From the cell containing the given text, extract its center point as [x, y] coordinate. 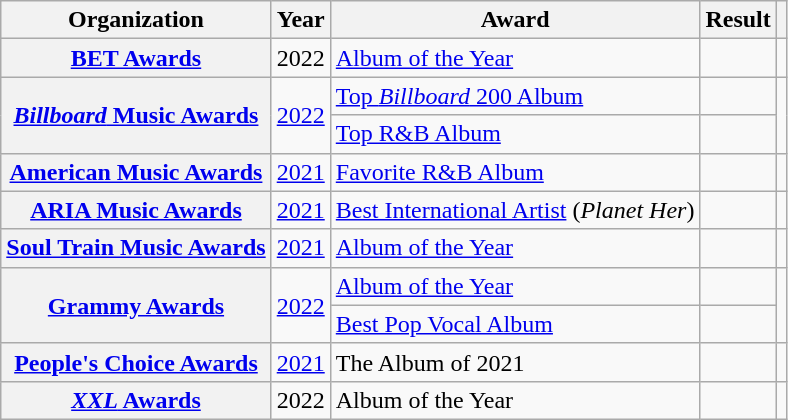
Best International Artist (Planet Her) [515, 210]
People's Choice Awards [136, 362]
Top Billboard 200 Album [515, 96]
Favorite R&B Album [515, 172]
XXL Awards [136, 400]
Result [738, 20]
Organization [136, 20]
Soul Train Music Awards [136, 248]
Grammy Awards [136, 305]
ARIA Music Awards [136, 210]
Award [515, 20]
The Album of 2021 [515, 362]
BET Awards [136, 58]
American Music Awards [136, 172]
Year [300, 20]
Top R&B Album [515, 134]
Best Pop Vocal Album [515, 324]
Billboard Music Awards [136, 115]
